Identify which cell holds the provided text, then report its (x, y) central coordinate. 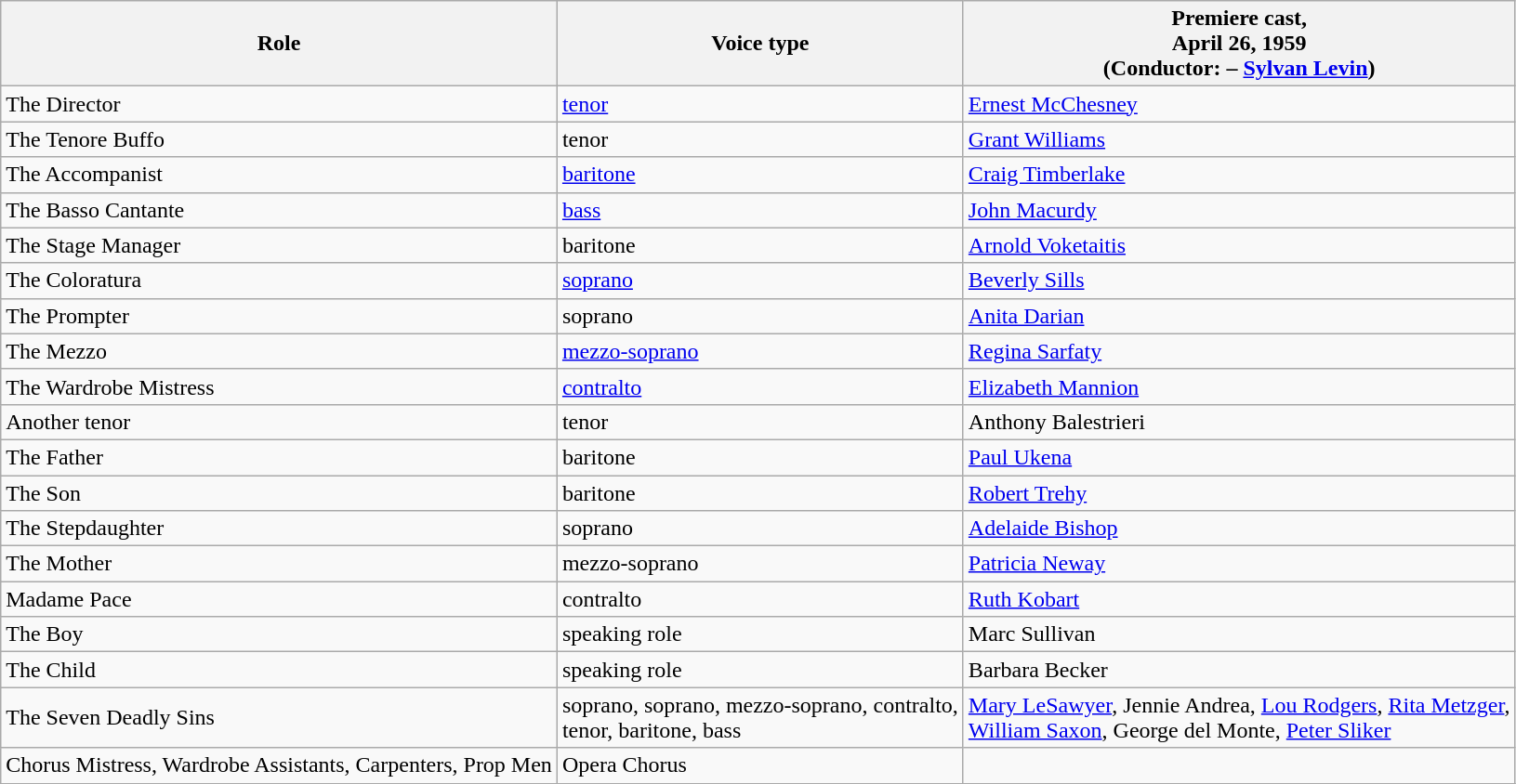
soprano, soprano, mezzo-soprano, contralto,tenor, baritone, bass (760, 717)
Elizabeth Mannion (1239, 386)
The Father (279, 457)
Madame Pace (279, 599)
The Son (279, 493)
The Stepdaughter (279, 529)
Arnold Voketaitis (1239, 245)
Premiere cast, April 26, 1959 (Conductor: – Sylvan Levin) (1239, 44)
Mary LeSawyer, Jennie Andrea, Lou Rodgers, Rita Metzger,William Saxon, George del Monte, Peter Sliker (1239, 717)
Patricia Neway (1239, 564)
The Prompter (279, 316)
Grant Williams (1239, 139)
The Mezzo (279, 351)
Adelaide Bishop (1239, 529)
Craig Timberlake (1239, 175)
Chorus Mistress, Wardrobe Assistants, Carpenters, Prop Men (279, 765)
Marc Sullivan (1239, 634)
The Tenore Buffo (279, 139)
Regina Sarfaty (1239, 351)
Opera Chorus (760, 765)
The Wardrobe Mistress (279, 386)
Anita Darian (1239, 316)
The Mother (279, 564)
The Director (279, 104)
The Accompanist (279, 175)
Paul Ukena (1239, 457)
Robert Trehy (1239, 493)
The Coloratura (279, 281)
bass (760, 210)
Ruth Kobart (1239, 599)
The Seven Deadly Sins (279, 717)
Beverly Sills (1239, 281)
John Macurdy (1239, 210)
Anthony Balestrieri (1239, 422)
Barbara Becker (1239, 670)
Ernest McChesney (1239, 104)
Another tenor (279, 422)
Role (279, 44)
The Stage Manager (279, 245)
The Boy (279, 634)
Voice type (760, 44)
The Child (279, 670)
The Basso Cantante (279, 210)
